Detect which cell encompasses the target text, then output its [x, y] center coordinate. 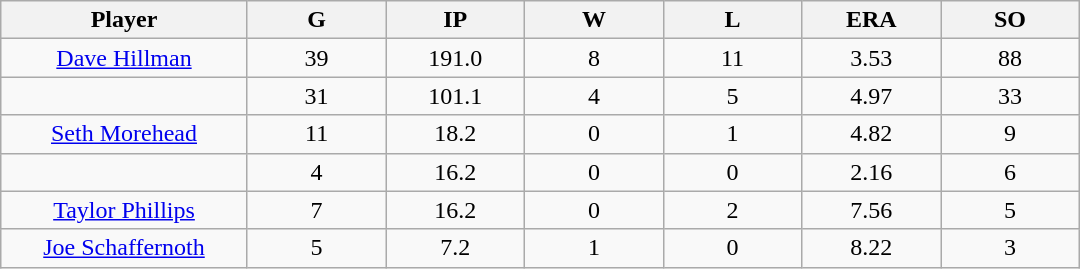
39 [316, 58]
3 [1010, 248]
Seth Morehead [124, 134]
31 [316, 96]
L [732, 20]
8.22 [872, 248]
7 [316, 210]
G [316, 20]
4.97 [872, 96]
Player [124, 20]
33 [1010, 96]
88 [1010, 58]
7.2 [456, 248]
8 [594, 58]
9 [1010, 134]
2.16 [872, 172]
W [594, 20]
ERA [872, 20]
18.2 [456, 134]
Dave Hillman [124, 58]
101.1 [456, 96]
IP [456, 20]
Joe Schaffernoth [124, 248]
6 [1010, 172]
2 [732, 210]
SO [1010, 20]
191.0 [456, 58]
4.82 [872, 134]
7.56 [872, 210]
Taylor Phillips [124, 210]
3.53 [872, 58]
